Return the (X, Y) coordinate for the center point of the cell that contains the specified text.  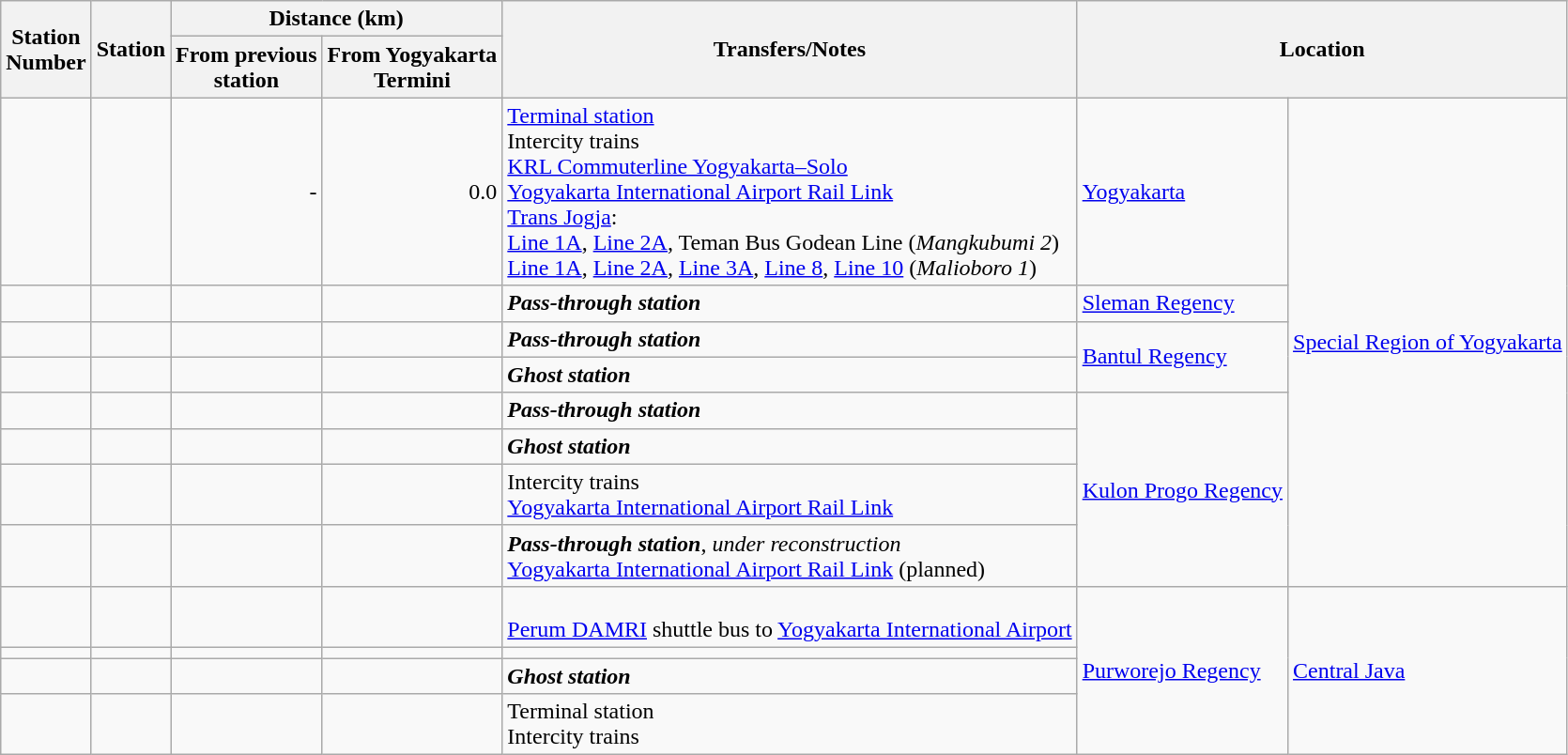
0.0 (412, 192)
Location (1322, 49)
Purworejo Regency (1182, 670)
Terminal station Intercity trains (790, 725)
Pass-through station, under reconstruction Yogyakarta International Airport Rail Link (planned) (790, 556)
StationNumber (46, 49)
Central Java (1428, 670)
Kulon Progo Regency (1182, 489)
From previousstation (247, 68)
Station (131, 49)
Sleman Regency (1182, 303)
Bantul Regency (1182, 357)
Distance (km) (336, 19)
Perum DAMRI shuttle bus to Yogyakarta International Airport (790, 616)
From YogyakartaTermini (412, 68)
Intercity trains Yogyakarta International Airport Rail Link (790, 494)
Yogyakarta (1182, 192)
Special Region of Yogyakarta (1428, 342)
- (247, 192)
Transfers/Notes (790, 49)
